Provide the (x, y) coordinate of the cell's center where the given text is located.  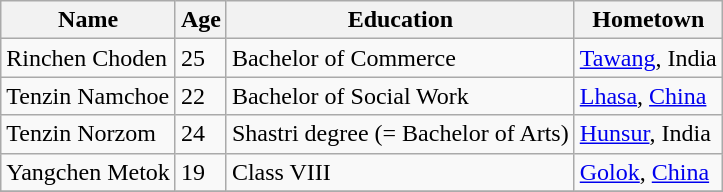
Hunsur, India (648, 134)
Yangchen Metok (88, 172)
Bachelor of Social Work (400, 96)
Rinchen Choden (88, 58)
Tenzin Namchoe (88, 96)
Class VIII (400, 172)
Bachelor of Commerce (400, 58)
Education (400, 20)
Age (200, 20)
24 (200, 134)
Golok, China (648, 172)
Lhasa, China (648, 96)
Shastri degree (= Bachelor of Arts) (400, 134)
Name (88, 20)
19 (200, 172)
Hometown (648, 20)
Tenzin Norzom (88, 134)
Tawang, India (648, 58)
22 (200, 96)
25 (200, 58)
